Search for the cell housing the specified text and yield its (X, Y) center coordinate. 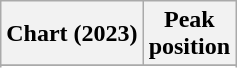
Peakposition (189, 34)
Chart (2023) (72, 34)
